Identify which cell holds the provided text, then report its (X, Y) central coordinate. 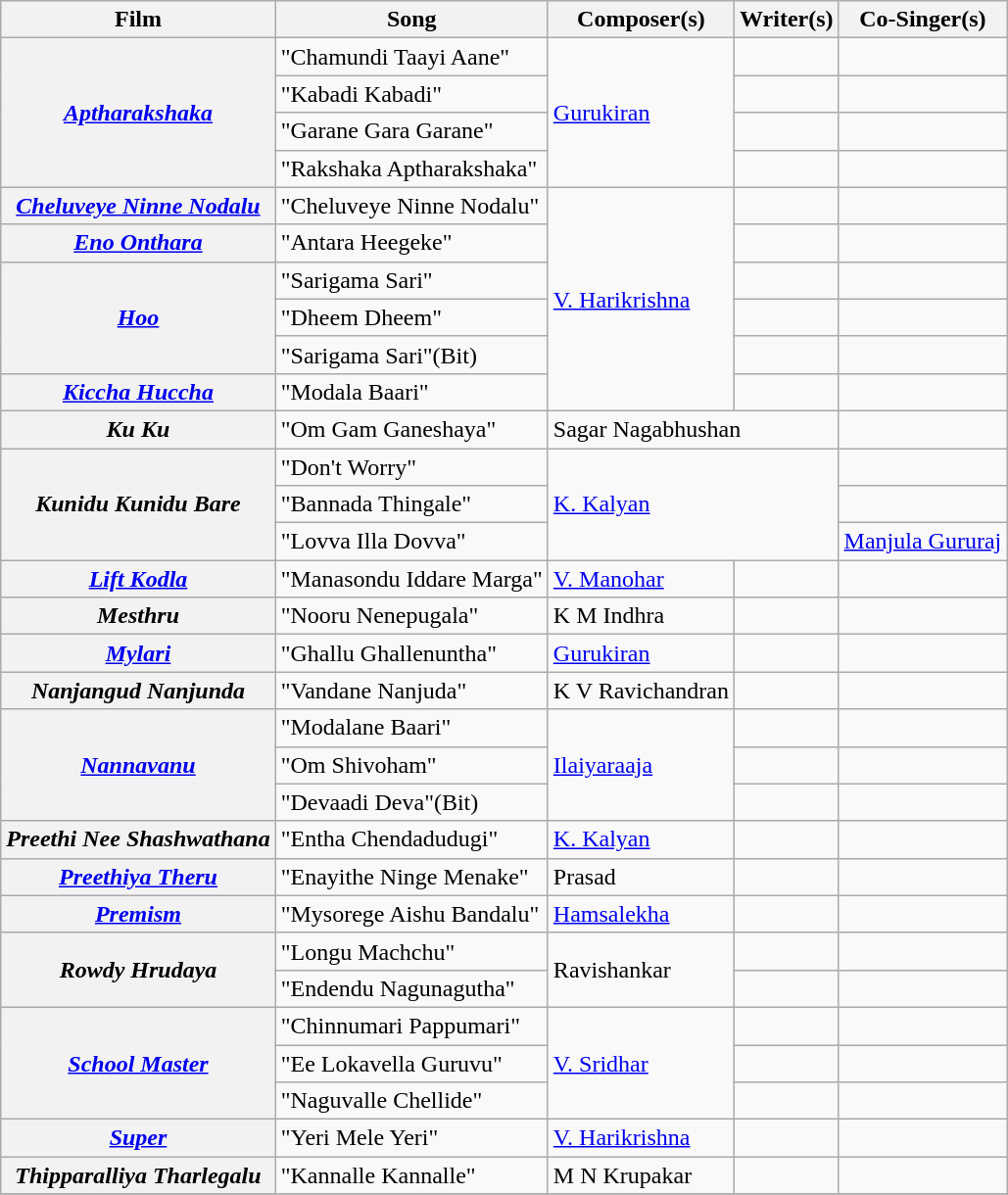
"Manasondu Iddare Marga" (411, 579)
"Don't Worry" (411, 467)
"Longu Machchu" (411, 951)
Premism (138, 914)
Preethiya Theru (138, 877)
Rowdy Hrudaya (138, 970)
Hamsalekha (641, 914)
"Sarigama Sari"(Bit) (411, 355)
Song (411, 20)
Super (138, 1138)
Manjula Gururaj (923, 542)
Kunidu Kunidu Bare (138, 504)
V. Sridhar (641, 1063)
"Devaadi Deva"(Bit) (411, 802)
"Chinnumari Pappumari" (411, 1026)
School Master (138, 1063)
"Antara Heegeke" (411, 243)
"Bannada Thingale" (411, 504)
"Kabadi Kabadi" (411, 94)
Aptharakshaka (138, 113)
"Endendu Nagunagutha" (411, 988)
Hoo (138, 317)
K V Ravichandran (641, 691)
"Yeri Mele Yeri" (411, 1138)
"Modala Baari" (411, 392)
"Kannalle Kannalle" (411, 1175)
"Ghallu Ghallenuntha" (411, 653)
V. Manohar (641, 579)
"Naguvalle Chellide" (411, 1101)
"Enayithe Ninge Menake" (411, 877)
M N Krupakar (641, 1175)
"Om Gam Ganeshaya" (411, 429)
Mesthru (138, 616)
"Garane Gara Garane" (411, 131)
Sagar Nagabhushan (694, 429)
"Lovva Illa Dovva" (411, 542)
"Chamundi Taayi Aane" (411, 57)
Cheluveye Ninne Nodalu (138, 206)
"Entha Chendadudugi" (411, 839)
Film (138, 20)
Preethi Nee Shashwathana (138, 839)
"Modalane Baari" (411, 728)
"Nooru Nenepugala" (411, 616)
Prasad (641, 877)
"Rakshaka Aptharakshaka" (411, 168)
Ravishankar (641, 970)
"Mysorege Aishu Bandalu" (411, 914)
Lift Kodla (138, 579)
Kiccha Huccha (138, 392)
"Om Shivoham" (411, 765)
Ku Ku (138, 429)
Co-Singer(s) (923, 20)
"Ee Lokavella Guruvu" (411, 1063)
Composer(s) (641, 20)
Writer(s) (786, 20)
Nanjangud Nanjunda (138, 691)
Mylari (138, 653)
"Vandane Nanjuda" (411, 691)
Thipparalliya Tharlegalu (138, 1175)
"Sarigama Sari" (411, 280)
Nannavanu (138, 765)
"Cheluveye Ninne Nodalu" (411, 206)
Ilaiyaraaja (641, 765)
K M Indhra (641, 616)
"Dheem Dheem" (411, 317)
Eno Onthara (138, 243)
